Return the (x, y) coordinate for the center point of the cell that contains the specified text.  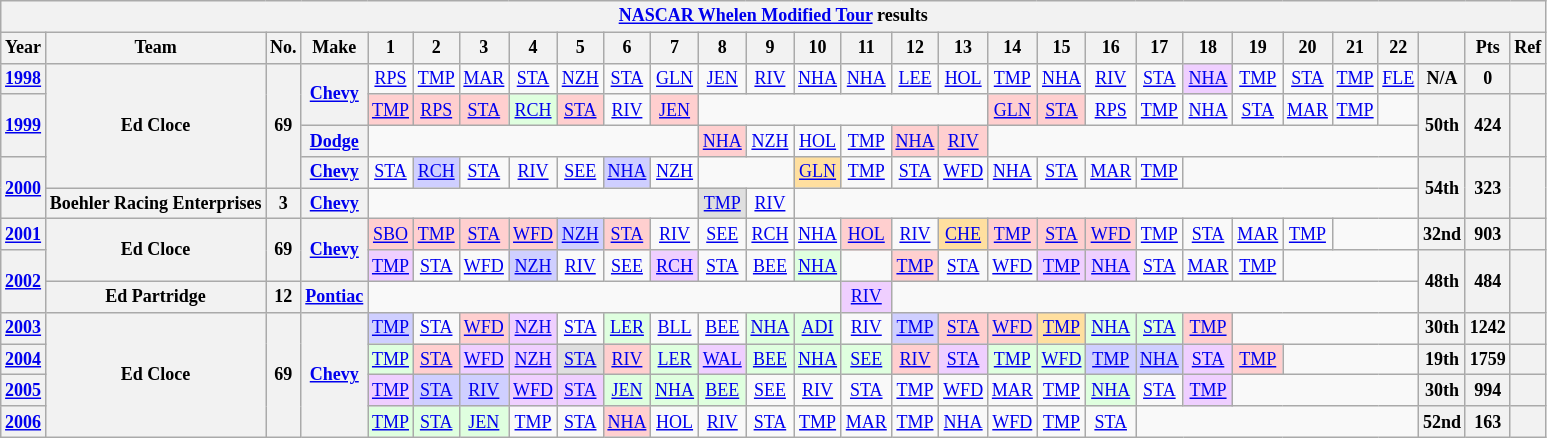
17 (1160, 48)
9 (770, 48)
2003 (24, 328)
994 (1488, 390)
Ed Partridge (155, 296)
FLE (1398, 78)
ADI (818, 328)
6 (627, 48)
Pts (1488, 48)
1759 (1488, 360)
323 (1488, 188)
BLL (675, 328)
2001 (24, 234)
2005 (24, 390)
903 (1488, 234)
SBO (391, 234)
424 (1488, 125)
163 (1488, 422)
2 (436, 48)
0 (1488, 78)
WAL (722, 360)
Boehler Racing Enterprises (155, 204)
2006 (24, 422)
Year (24, 48)
1242 (1488, 328)
32nd (1442, 234)
Pontiac (334, 296)
48th (1442, 281)
2000 (24, 188)
4 (534, 48)
20 (1308, 48)
19 (1258, 48)
18 (1208, 48)
NASCAR Whelen Modified Tour results (774, 16)
19th (1442, 360)
16 (1111, 48)
LEE (915, 78)
13 (964, 48)
21 (1355, 48)
Team (155, 48)
1999 (24, 125)
10 (818, 48)
No. (284, 48)
2004 (24, 360)
CHE (964, 234)
11 (866, 48)
7 (675, 48)
52nd (1442, 422)
54th (1442, 188)
Ref (1528, 48)
15 (1062, 48)
1998 (24, 78)
Make (334, 48)
22 (1398, 48)
Dodge (334, 140)
14 (1012, 48)
50th (1442, 125)
484 (1488, 281)
5 (580, 48)
2002 (24, 281)
N/A (1442, 78)
1 (391, 48)
8 (722, 48)
